Provide the [x, y] coordinate of the cell's center where the given text is located.  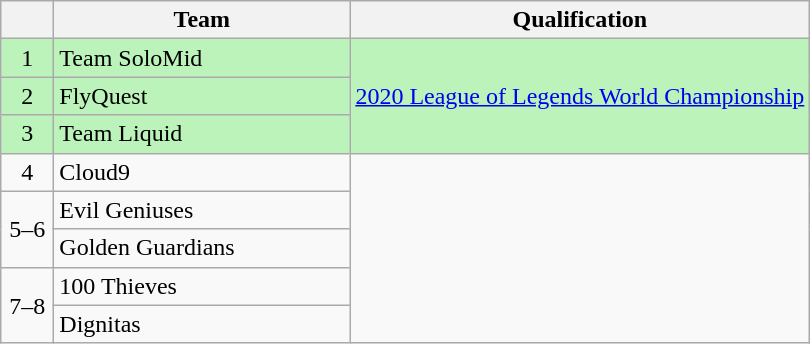
2 [28, 96]
5–6 [28, 229]
1 [28, 58]
3 [28, 134]
4 [28, 172]
Golden Guardians [202, 248]
Team SoloMid [202, 58]
Qualification [580, 20]
Cloud9 [202, 172]
Evil Geniuses [202, 210]
Team [202, 20]
2020 League of Legends World Championship [580, 96]
7–8 [28, 305]
Team Liquid [202, 134]
Dignitas [202, 324]
FlyQuest [202, 96]
100 Thieves [202, 286]
